Find where the given text appears and provide that cell's center as [X, Y] coordinate. 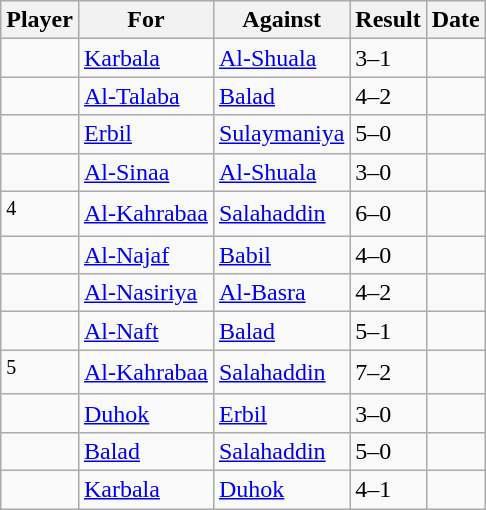
Sulaymaniya [281, 134]
6–0 [388, 214]
3–1 [388, 58]
Al-Naft [146, 331]
For [146, 20]
5 [40, 372]
5–1 [388, 331]
Date [456, 20]
Result [388, 20]
4–0 [388, 255]
Al-Najaf [146, 255]
Al-Nasiriya [146, 293]
4–1 [388, 489]
Al-Talaba [146, 96]
Babil [281, 255]
Al-Basra [281, 293]
Player [40, 20]
7–2 [388, 372]
Al-Sinaa [146, 172]
Against [281, 20]
4 [40, 214]
